Pinpoint the cell where the given text exists, returning its [X, Y] midpoint coordinate. 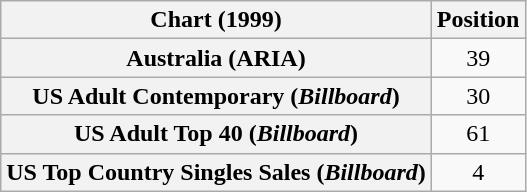
Chart (1999) [216, 20]
Australia (ARIA) [216, 58]
30 [478, 96]
US Adult Contemporary (Billboard) [216, 96]
US Top Country Singles Sales (Billboard) [216, 172]
Position [478, 20]
4 [478, 172]
61 [478, 134]
39 [478, 58]
US Adult Top 40 (Billboard) [216, 134]
